Detect which cell encompasses the target text, then output its (X, Y) center coordinate. 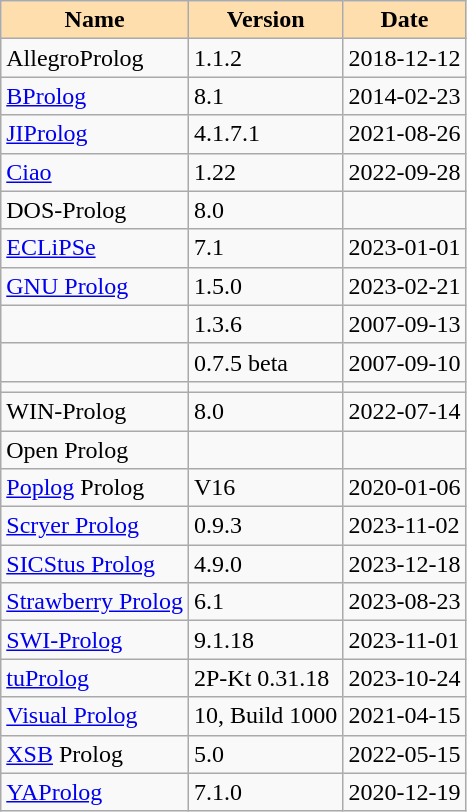
V16 (265, 488)
7.1.0 (265, 792)
2023-10-24 (404, 678)
2022-07-14 (404, 411)
2007-09-13 (404, 324)
2007-09-10 (404, 362)
4.9.0 (265, 564)
2023-01-01 (404, 248)
AllegroProlog (95, 58)
YAProlog (95, 792)
Name (95, 20)
SWI-Prolog (95, 640)
2022-05-15 (404, 754)
2021-04-15 (404, 716)
2014-02-23 (404, 96)
2023-08-23 (404, 602)
4.1.7.1 (265, 134)
2020-01-06 (404, 488)
2023-11-01 (404, 640)
1.22 (265, 172)
ECLiPSe (95, 248)
WIN-Prolog (95, 411)
Ciao (95, 172)
2020-12-19 (404, 792)
Visual Prolog (95, 716)
1.3.6 (265, 324)
1.1.2 (265, 58)
0.7.5 beta (265, 362)
2023-11-02 (404, 526)
DOS-Prolog (95, 210)
Poplog Prolog (95, 488)
2022-09-28 (404, 172)
8.1 (265, 96)
2023-12-18 (404, 564)
5.0 (265, 754)
1.5.0 (265, 286)
7.1 (265, 248)
9.1.18 (265, 640)
Open Prolog (95, 449)
Date (404, 20)
2018-12-12 (404, 58)
Scryer Prolog (95, 526)
BProlog (95, 96)
0.9.3 (265, 526)
2021-08-26 (404, 134)
6.1 (265, 602)
2P-Kt 0.31.18 (265, 678)
XSB Prolog (95, 754)
JIProlog (95, 134)
2023-02-21 (404, 286)
Strawberry Prolog (95, 602)
GNU Prolog (95, 286)
10, Build 1000 (265, 716)
Version (265, 20)
tuProlog (95, 678)
SICStus Prolog (95, 564)
